Identify which cell holds the provided text, then report its [x, y] central coordinate. 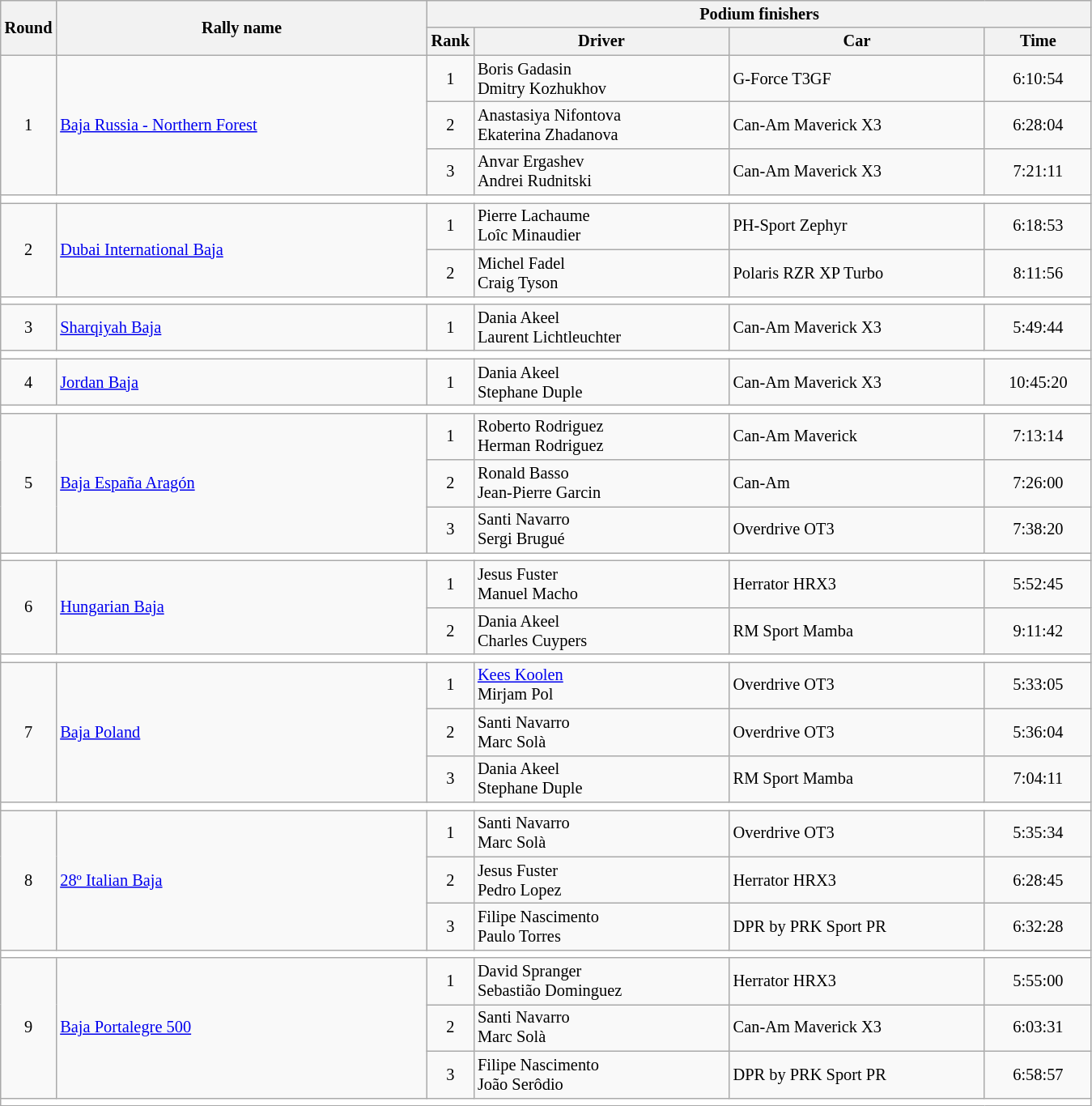
Podium finishers [759, 14]
5:33:05 [1038, 685]
Sharqiyah Baja [241, 327]
7 [29, 732]
Filipe Nascimento Paulo Torres [601, 926]
5:36:04 [1038, 732]
8 [29, 879]
G-Force T3GF [857, 79]
6:58:57 [1038, 1074]
PH-Sport Zephyr [857, 226]
10:45:20 [1038, 382]
David Spranger Sebastião Dominguez [601, 981]
Driver [601, 41]
6:10:54 [1038, 79]
Dubai International Baja [241, 249]
Jesus Fuster Pedro Lopez [601, 880]
Santi Navarro Sergi Brugué [601, 530]
6:28:04 [1038, 125]
Hungarian Baja [241, 607]
7:04:11 [1038, 779]
6:03:31 [1038, 1027]
5 [29, 483]
Rank [450, 41]
Michel Fadel Craig Tyson [601, 273]
Jesus Fuster Manuel Macho [601, 584]
Car [857, 41]
Filipe Nascimento João Serôdio [601, 1074]
Rally name [241, 28]
7:21:11 [1038, 172]
Jordan Baja [241, 382]
Baja Poland [241, 732]
Round [29, 28]
Time [1038, 41]
7:38:20 [1038, 530]
28º Italian Baja [241, 879]
Baja Russia - Northern Forest [241, 125]
Pierre Lachaume Loîc Minaudier [601, 226]
6:32:28 [1038, 926]
Can-Am Maverick [857, 436]
Baja Portalegre 500 [241, 1028]
Ronald Basso Jean-Pierre Garcin [601, 483]
6 [29, 607]
5:35:34 [1038, 833]
5:55:00 [1038, 981]
Anvar Ergashev Andrei Rudnitski [601, 172]
Can-Am [857, 483]
6:28:45 [1038, 880]
Boris Gadasin Dmitry Kozhukhov [601, 79]
Polaris RZR XP Turbo [857, 273]
Dania Akeel Charles Cuypers [601, 631]
8:11:56 [1038, 273]
Dania Akeel Laurent Lichtleuchter [601, 327]
7:13:14 [1038, 436]
9:11:42 [1038, 631]
Anastasiya Nifontova Ekaterina Zhadanova [601, 125]
Baja España Aragón [241, 483]
7:26:00 [1038, 483]
5:52:45 [1038, 584]
4 [29, 382]
Kees Koolen Mirjam Pol [601, 685]
6:18:53 [1038, 226]
9 [29, 1028]
5:49:44 [1038, 327]
Roberto Rodriguez Herman Rodriguez [601, 436]
